Identify which cell holds the provided text, then report its [X, Y] central coordinate. 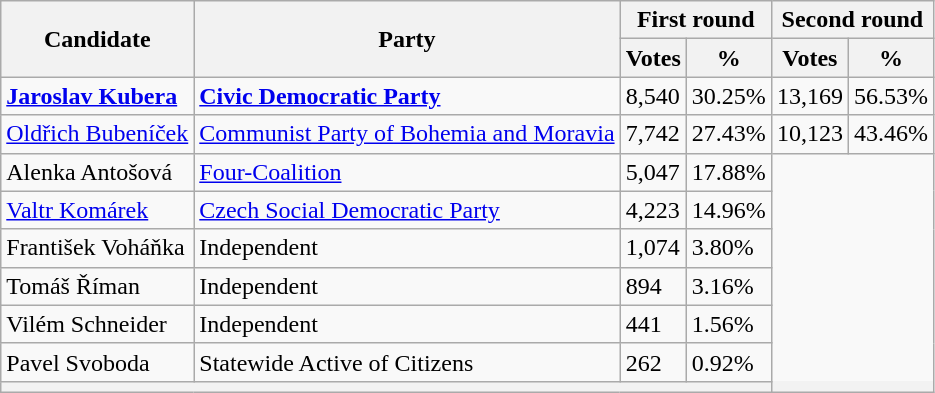
1.56% [728, 324]
3.80% [728, 248]
Candidate [98, 39]
10,123 [810, 134]
7,742 [653, 134]
8,540 [653, 96]
Communist Party of Bohemia and Moravia [407, 134]
Valtr Komárek [98, 210]
441 [653, 324]
Second round [852, 20]
262 [653, 362]
Civic Democratic Party [407, 96]
Statewide Active of Citizens [407, 362]
0.92% [728, 362]
4,223 [653, 210]
František Voháňka [98, 248]
3.16% [728, 286]
Party [407, 39]
Oldřich Bubeníček [98, 134]
Jaroslav Kubera [98, 96]
27.43% [728, 134]
Alenka Antošová [98, 172]
Tomáš Říman [98, 286]
5,047 [653, 172]
Pavel Svoboda [98, 362]
894 [653, 286]
Czech Social Democratic Party [407, 210]
13,169 [810, 96]
First round [696, 20]
14.96% [728, 210]
Vilém Schneider [98, 324]
56.53% [890, 96]
43.46% [890, 134]
1,074 [653, 248]
Four-Coalition [407, 172]
17.88% [728, 172]
30.25% [728, 96]
